Detect which cell encompasses the target text, then output its [x, y] center coordinate. 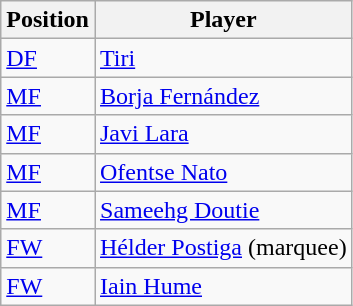
Ofentse Nato [223, 172]
Borja Fernández [223, 96]
Player [223, 20]
Javi Lara [223, 134]
Hélder Postiga (marquee) [223, 248]
Tiri [223, 58]
Sameehg Doutie [223, 210]
DF [48, 58]
Position [48, 20]
Iain Hume [223, 286]
